Locate the cell with the specified text and output its (x, y) center coordinate. 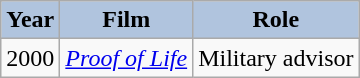
Role (276, 20)
Year (30, 20)
Film (126, 20)
Military advisor (276, 58)
2000 (30, 58)
Proof of Life (126, 58)
